Return (x, y) of the center of cell containing provided text 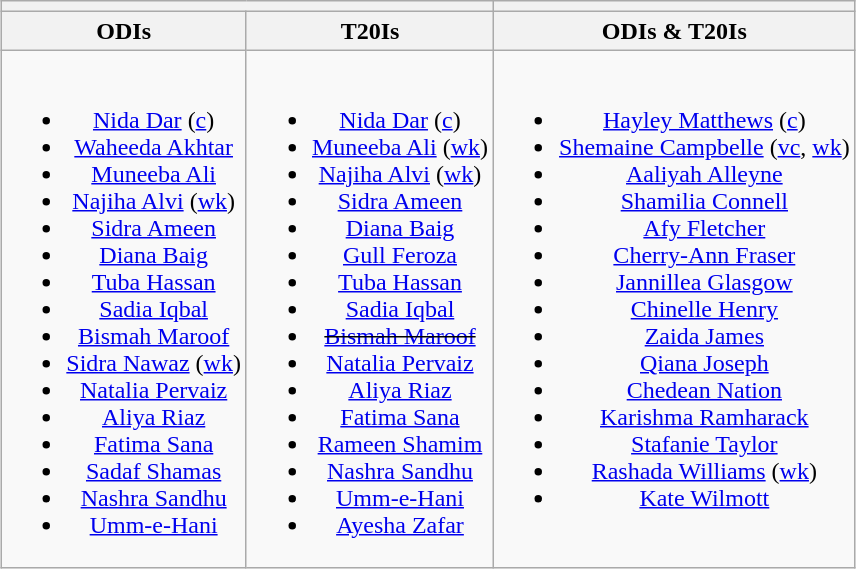
T20Is (370, 31)
ODIs & T20Is (675, 31)
ODIs (124, 31)
